Scan for the cell matching the given text and deliver its (X, Y) coordinate at center. 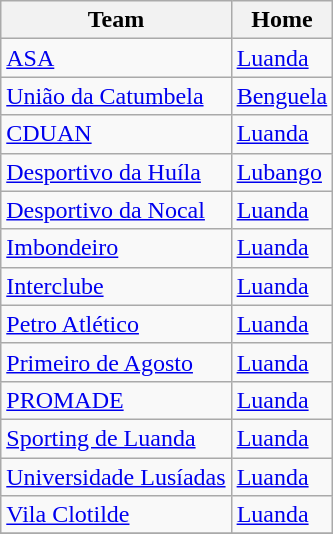
Benguela (282, 96)
Universidade Lusíadas (116, 477)
PROMADE (116, 400)
União da Catumbela (116, 96)
Petro Atlético (116, 324)
Desportivo da Huíla (116, 172)
Team (116, 20)
Desportivo da Nocal (116, 210)
Primeiro de Agosto (116, 362)
Vila Clotilde (116, 515)
Lubango (282, 172)
Sporting de Luanda (116, 438)
Imbondeiro (116, 248)
Interclube (116, 286)
CDUAN (116, 134)
ASA (116, 58)
Home (282, 20)
